Detect which cell encompasses the target text, then output its (X, Y) center coordinate. 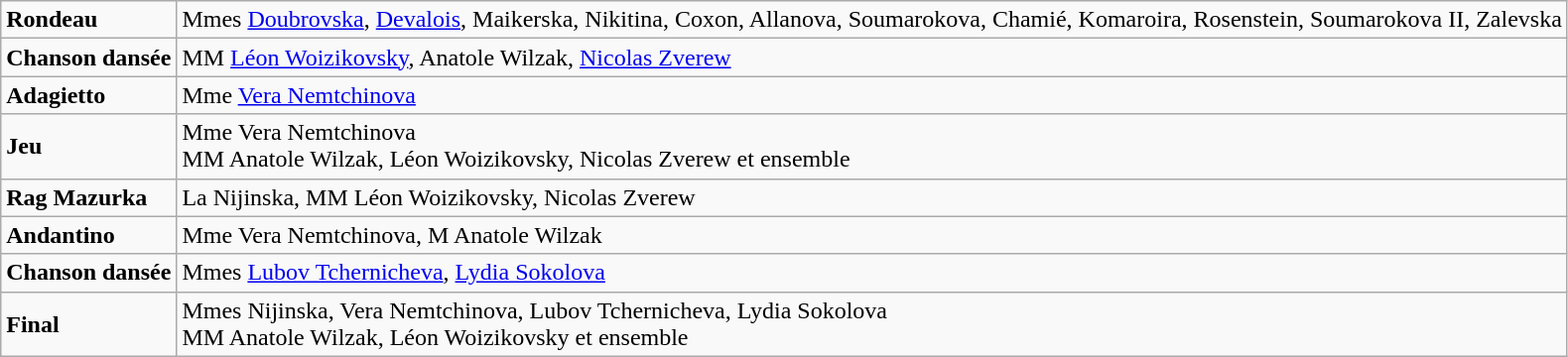
Mme Vera Nemtchinova (871, 95)
Andantino (89, 235)
Mme Vera Nemtchinova, M Anatole Wilzak (871, 235)
Mmes Lubov Tchernicheva, Lydia Sokolova (871, 273)
Mmes Nijinska, Vera Nemtchinova, Lubov Tchernicheva, Lydia SokolovaMM Anatole Wilzak, Léon Woizikovsky et ensemble (871, 323)
Jeu (89, 147)
Adagietto (89, 95)
Final (89, 323)
Mmes Doubrovska, Devalois, Maikerska, Nikitina, Coxon, Allanova, Soumarokova, Chamié, Komaroira, Rosenstein, Soumarokova II, Zalevska (871, 20)
Rondeau (89, 20)
MM Léon Woizikovsky, Anatole Wilzak, Nicolas Zverew (871, 58)
Rag Mazurka (89, 197)
La Nijinska, MM Léon Woizikovsky, Nicolas Zverew (871, 197)
Mme Vera NemtchinovaMM Anatole Wilzak, Léon Woizikovsky, Nicolas Zverew et ensemble (871, 147)
